Identify which cell holds the provided text, then report its [X, Y] central coordinate. 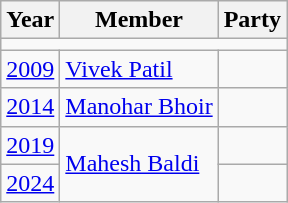
2024 [30, 183]
2019 [30, 145]
Manohar Bhoir [139, 107]
2014 [30, 107]
Party [252, 20]
Member [139, 20]
2009 [30, 69]
Vivek Patil [139, 69]
Mahesh Baldi [139, 164]
Year [30, 20]
